Output the (x, y) coordinate of the center of the cell containing the given text.  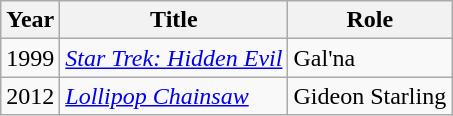
Lollipop Chainsaw (174, 96)
1999 (30, 58)
Year (30, 20)
Gideon Starling (370, 96)
Title (174, 20)
Gal'na (370, 58)
Role (370, 20)
Star Trek: Hidden Evil (174, 58)
2012 (30, 96)
